Determine the [X, Y] coordinate at the center of the cell enclosing the given text.  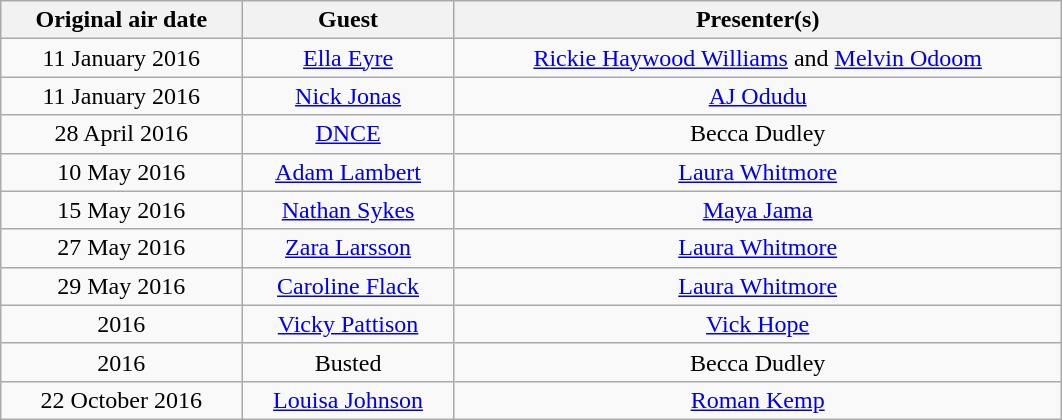
Guest [348, 20]
Louisa Johnson [348, 400]
15 May 2016 [122, 210]
22 October 2016 [122, 400]
29 May 2016 [122, 286]
Caroline Flack [348, 286]
10 May 2016 [122, 172]
Adam Lambert [348, 172]
Rickie Haywood Williams and Melvin Odoom [758, 58]
Busted [348, 362]
Vicky Pattison [348, 324]
Nick Jonas [348, 96]
Zara Larsson [348, 248]
AJ Odudu [758, 96]
Nathan Sykes [348, 210]
Vick Hope [758, 324]
28 April 2016 [122, 134]
Presenter(s) [758, 20]
Original air date [122, 20]
Roman Kemp [758, 400]
DNCE [348, 134]
Maya Jama [758, 210]
Ella Eyre [348, 58]
27 May 2016 [122, 248]
